Locate the cell with the specified text and output its (X, Y) center coordinate. 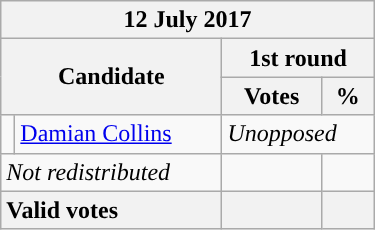
Damian Collins (118, 134)
Valid votes (112, 210)
12 July 2017 (188, 20)
Candidate (112, 77)
% (348, 96)
Votes (272, 96)
Unopposed (298, 134)
1st round (298, 58)
Not redistributed (112, 172)
